From the cell containing the given text, extract its center point as [x, y] coordinate. 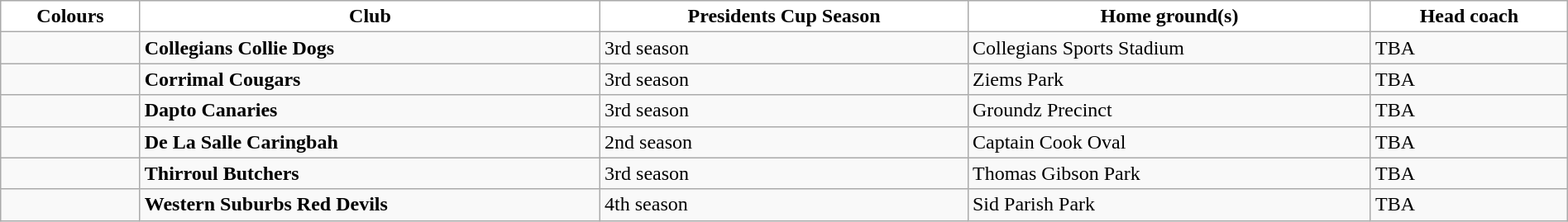
Collegians Collie Dogs [370, 48]
Captain Cook Oval [1169, 142]
Dapto Canaries [370, 111]
Head coach [1469, 17]
Thirroul Butchers [370, 173]
Corrimal Cougars [370, 79]
Collegians Sports Stadium [1169, 48]
4th season [784, 205]
Sid Parish Park [1169, 205]
Presidents Cup Season [784, 17]
Groundz Precinct [1169, 111]
Home ground(s) [1169, 17]
Western Suburbs Red Devils [370, 205]
De La Salle Caringbah [370, 142]
Club [370, 17]
Colours [70, 17]
Thomas Gibson Park [1169, 173]
2nd season [784, 142]
Ziems Park [1169, 79]
